Return the [X, Y] coordinate for the center point of the cell that contains the specified text.  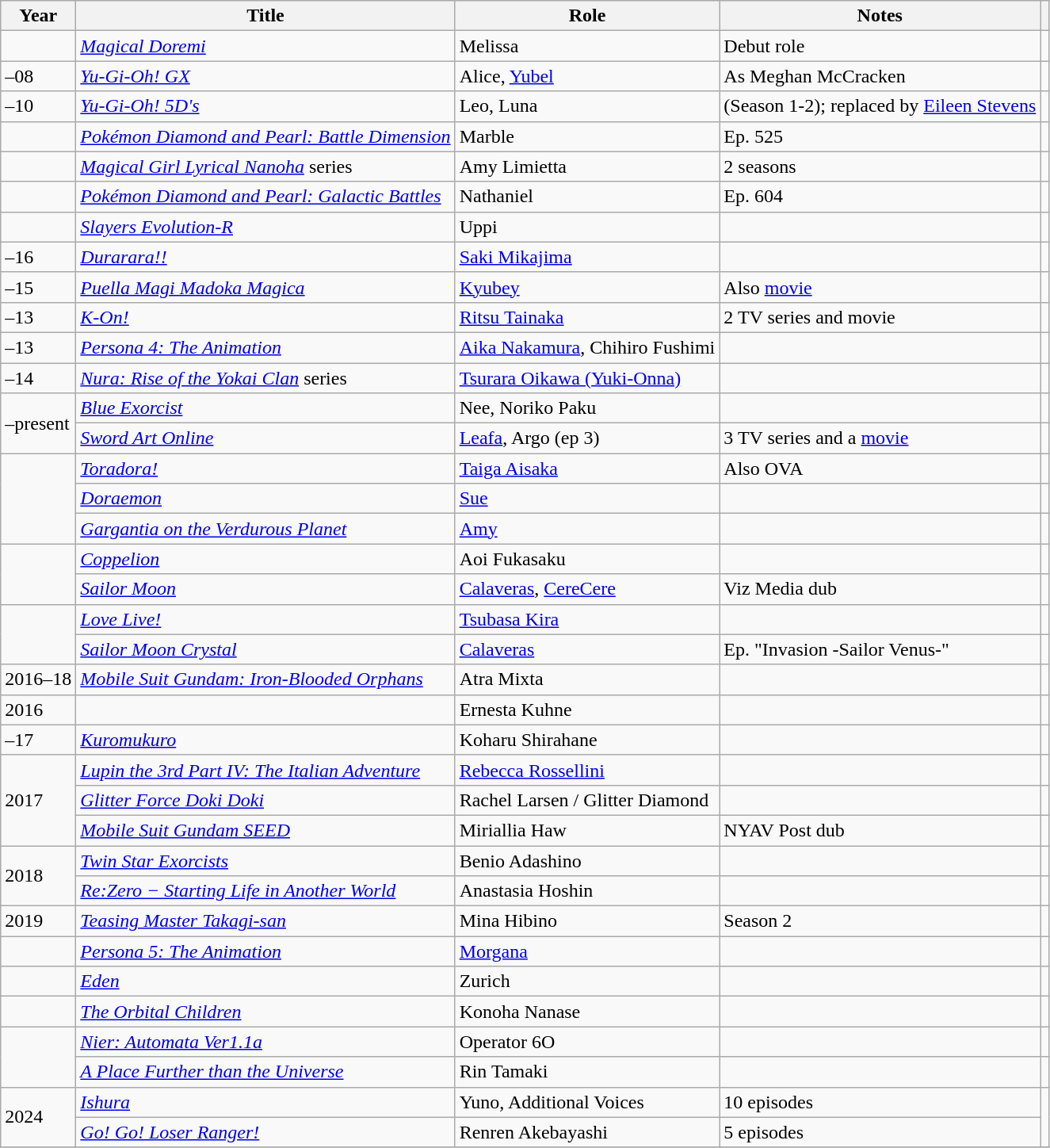
Doraemon [265, 499]
Love Live! [265, 619]
Leo, Luna [587, 106]
Eden [265, 982]
Also OVA [880, 469]
Taiga Aisaka [587, 469]
Gargantia on the Verdurous Planet [265, 529]
2016 [38, 710]
Calaveras [587, 649]
2017 [38, 800]
Zurich [587, 982]
–16 [38, 257]
Glitter Force Doki Doki [265, 800]
Persona 4: The Animation [265, 347]
Kyubey [587, 287]
Nee, Noriko Paku [587, 408]
Toradora! [265, 469]
Ernesta Kuhne [587, 710]
Slayers Evolution-R [265, 227]
Sword Art Online [265, 438]
Atra Mixta [587, 679]
Yu-Gi-Oh! GX [265, 76]
Ep. "Invasion -Sailor Venus-" [880, 649]
Calaveras, CereCere [587, 589]
Year [38, 16]
–15 [38, 287]
Notes [880, 16]
Ritsu Tainaka [587, 317]
Amy Limietta [587, 166]
Mobile Suit Gundam SEED [265, 830]
K-On! [265, 317]
Anastasia Hoshin [587, 891]
10 episodes [880, 1102]
Nathaniel [587, 197]
Yuno, Additional Voices [587, 1102]
Yu-Gi-Oh! 5D's [265, 106]
–present [38, 423]
Ishura [265, 1102]
(Season 1-2); replaced by Eileen Stevens [880, 106]
A Place Further than the Universe [265, 1072]
5 episodes [880, 1132]
Title [265, 16]
As Meghan McCracken [880, 76]
Go! Go! Loser Ranger! [265, 1132]
Sue [587, 499]
2024 [38, 1117]
2 seasons [880, 166]
Aika Nakamura, Chihiro Fushimi [587, 347]
–08 [38, 76]
Kuromukuro [265, 740]
Leafa, Argo (ep 3) [587, 438]
Melissa [587, 46]
Sailor Moon [265, 589]
Nura: Rise of the Yokai Clan series [265, 378]
Mobile Suit Gundam: Iron-Blooded Orphans [265, 679]
Coppelion [265, 559]
Teasing Master Takagi-san [265, 921]
Role [587, 16]
Ep. 525 [880, 136]
NYAV Post dub [880, 830]
Magical Girl Lyrical Nanoha series [265, 166]
Debut role [880, 46]
Nier: Automata Ver1.1a [265, 1042]
Mina Hibino [587, 921]
Lupin the 3rd Part IV: The Italian Adventure [265, 770]
Saki Mikajima [587, 257]
Persona 5: The Animation [265, 951]
Operator 6O [587, 1042]
Pokémon Diamond and Pearl: Galactic Battles [265, 197]
Rebecca Rossellini [587, 770]
Twin Star Exorcists [265, 860]
Amy [587, 529]
2 TV series and movie [880, 317]
–17 [38, 740]
Magical Doremi [265, 46]
Blue Exorcist [265, 408]
Sailor Moon Crystal [265, 649]
2019 [38, 921]
Also movie [880, 287]
Ep. 604 [880, 197]
Morgana [587, 951]
Tsurara Oikawa (Yuki-Onna) [587, 378]
Uppi [587, 227]
2018 [38, 875]
Pokémon Diamond and Pearl: Battle Dimension [265, 136]
Konoha Nanase [587, 1012]
Renren Akebayashi [587, 1132]
Miriallia Haw [587, 830]
Aoi Fukasaku [587, 559]
Alice, Yubel [587, 76]
Viz Media dub [880, 589]
–10 [38, 106]
3 TV series and a movie [880, 438]
Marble [587, 136]
Benio Adashino [587, 860]
2016–18 [38, 679]
The Orbital Children [265, 1012]
Season 2 [880, 921]
Rin Tamaki [587, 1072]
Koharu Shirahane [587, 740]
Re:Zero − Starting Life in Another World [265, 891]
Rachel Larsen / Glitter Diamond [587, 800]
Tsubasa Kira [587, 619]
Puella Magi Madoka Magica [265, 287]
Durarara!! [265, 257]
–14 [38, 378]
